Determine the (x, y) coordinate at the center of the cell enclosing the given text.  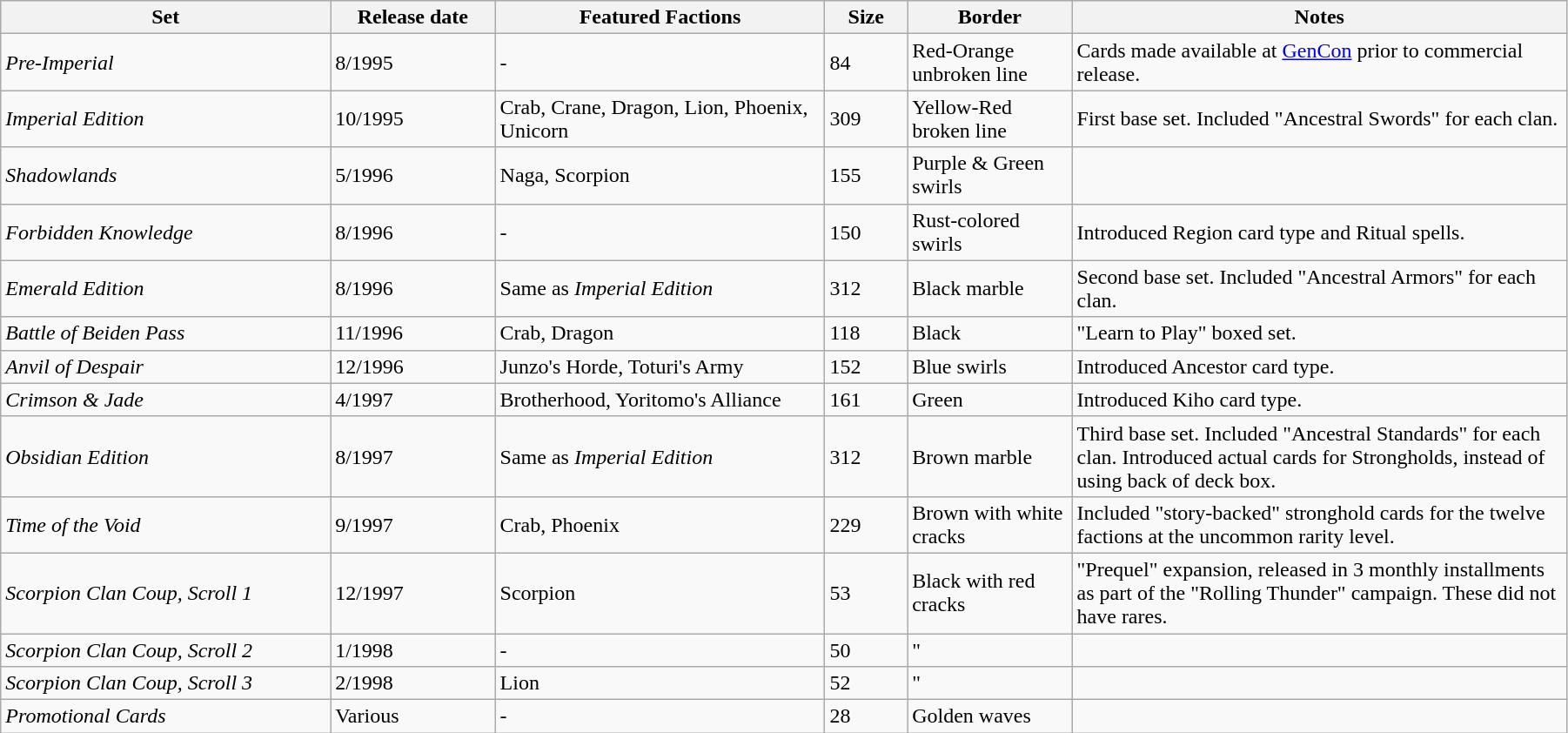
Third base set. Included "Ancestral Standards" for each clan. Introduced actual cards for Strongholds, instead of using back of deck box. (1319, 456)
Size (867, 17)
"Prequel" expansion, released in 3 monthly installments as part of the "Rolling Thunder" campaign. These did not have rares. (1319, 593)
Green (990, 400)
Junzo's Horde, Toturi's Army (660, 366)
Featured Factions (660, 17)
11/1996 (412, 333)
Shadowlands (165, 176)
Introduced Kiho card type. (1319, 400)
Rust-colored swirls (990, 232)
161 (867, 400)
Battle of Beiden Pass (165, 333)
155 (867, 176)
8/1995 (412, 63)
150 (867, 232)
5/1996 (412, 176)
9/1997 (412, 524)
152 (867, 366)
12/1997 (412, 593)
8/1997 (412, 456)
Golden waves (990, 716)
229 (867, 524)
Pre-Imperial (165, 63)
Brown with white cracks (990, 524)
Imperial Edition (165, 118)
Obsidian Edition (165, 456)
"Learn to Play" boxed set. (1319, 333)
Red-Orange unbroken line (990, 63)
Second base set. Included "Ancestral Armors" for each clan. (1319, 289)
Purple & Green swirls (990, 176)
Set (165, 17)
Forbidden Knowledge (165, 232)
309 (867, 118)
2/1998 (412, 683)
Crab, Crane, Dragon, Lion, Phoenix, Unicorn (660, 118)
Emerald Edition (165, 289)
Naga, Scorpion (660, 176)
Promotional Cards (165, 716)
Time of the Void (165, 524)
52 (867, 683)
Brown marble (990, 456)
50 (867, 650)
10/1995 (412, 118)
Introduced Ancestor card type. (1319, 366)
Scorpion Clan Coup, Scroll 1 (165, 593)
Scorpion Clan Coup, Scroll 2 (165, 650)
Introduced Region card type and Ritual spells. (1319, 232)
84 (867, 63)
Scorpion Clan Coup, Scroll 3 (165, 683)
Cards made available at GenCon prior to commercial release. (1319, 63)
118 (867, 333)
53 (867, 593)
4/1997 (412, 400)
Yellow-Red broken line (990, 118)
Black with red cracks (990, 593)
Lion (660, 683)
Included "story-backed" stronghold cards for the twelve factions at the uncommon rarity level. (1319, 524)
Release date (412, 17)
Black marble (990, 289)
Crab, Dragon (660, 333)
Border (990, 17)
Crimson & Jade (165, 400)
Crab, Phoenix (660, 524)
Various (412, 716)
Notes (1319, 17)
First base set. Included "Ancestral Swords" for each clan. (1319, 118)
Blue swirls (990, 366)
Black (990, 333)
Scorpion (660, 593)
Anvil of Despair (165, 366)
28 (867, 716)
Brotherhood, Yoritomo's Alliance (660, 400)
1/1998 (412, 650)
12/1996 (412, 366)
